Determine the [X, Y] coordinate at the center of the cell enclosing the given text.  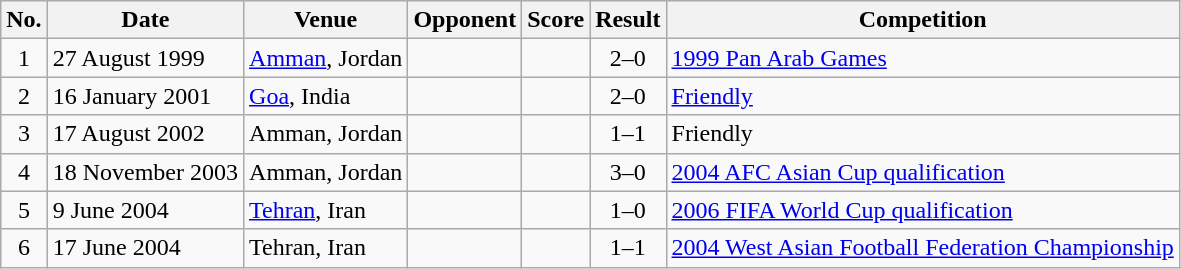
17 August 2002 [145, 134]
16 January 2001 [145, 96]
2006 FIFA World Cup qualification [922, 210]
Competition [922, 20]
Goa, India [326, 96]
Opponent [465, 20]
Date [145, 20]
1–0 [628, 210]
2 [24, 96]
2004 AFC Asian Cup qualification [922, 172]
4 [24, 172]
Venue [326, 20]
Score [556, 20]
17 June 2004 [145, 248]
5 [24, 210]
Result [628, 20]
27 August 1999 [145, 58]
3–0 [628, 172]
No. [24, 20]
3 [24, 134]
9 June 2004 [145, 210]
1 [24, 58]
6 [24, 248]
2004 West Asian Football Federation Championship [922, 248]
1999 Pan Arab Games [922, 58]
18 November 2003 [145, 172]
